Search for the cell housing the specified text and yield its (x, y) center coordinate. 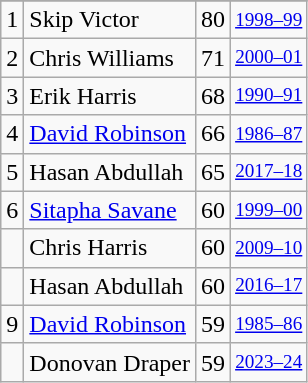
Erik Harris (110, 96)
1986–87 (269, 134)
68 (212, 96)
2016–17 (269, 286)
4 (12, 134)
Sitapha Savane (110, 210)
1999–00 (269, 210)
Skip Victor (110, 20)
Chris Harris (110, 248)
2023–24 (269, 362)
2009–10 (269, 248)
65 (212, 172)
66 (212, 134)
80 (212, 20)
71 (212, 58)
3 (12, 96)
1998–99 (269, 20)
6 (12, 210)
1990–91 (269, 96)
1 (12, 20)
Chris Williams (110, 58)
5 (12, 172)
2000–01 (269, 58)
Donovan Draper (110, 362)
1985–86 (269, 324)
2017–18 (269, 172)
2 (12, 58)
9 (12, 324)
